Scan for the cell matching the given text and deliver its (x, y) coordinate at center. 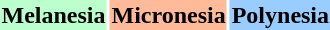
Micronesia (168, 15)
Melanesia (54, 15)
Polynesia (280, 15)
